Find where the given text appears and provide that cell's center as [x, y] coordinate. 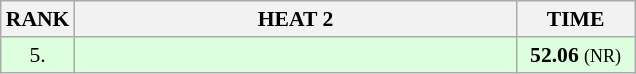
RANK [38, 19]
TIME [576, 19]
5. [38, 55]
HEAT 2 [295, 19]
52.06 (NR) [576, 55]
